Extract the [X, Y] coordinate from the center of the cell holding the provided text.  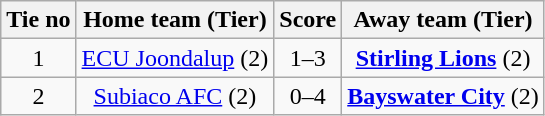
2 [38, 96]
1–3 [308, 58]
Score [308, 20]
Subiaco AFC (2) [175, 96]
Stirling Lions (2) [444, 58]
Bayswater City (2) [444, 96]
ECU Joondalup (2) [175, 58]
Home team (Tier) [175, 20]
1 [38, 58]
0–4 [308, 96]
Tie no [38, 20]
Away team (Tier) [444, 20]
